Detect which cell encompasses the target text, then output its [X, Y] center coordinate. 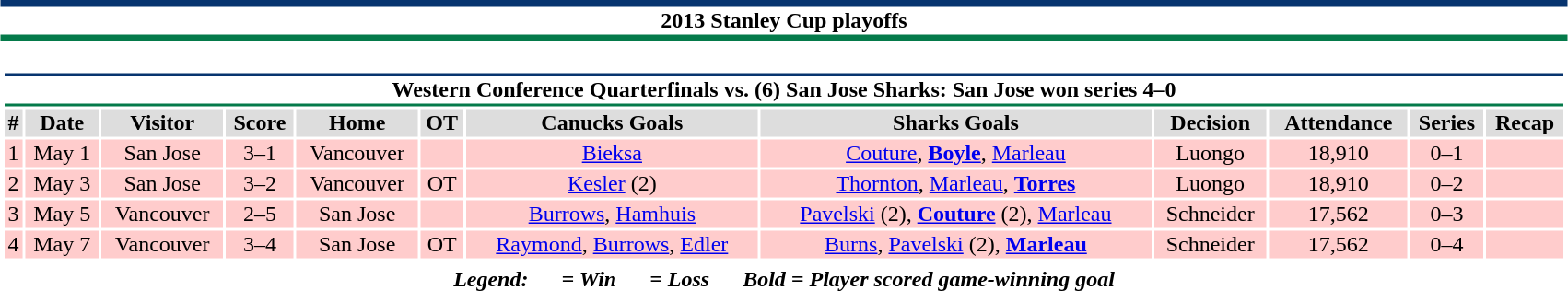
1 [13, 154]
Canucks Goals [612, 122]
3–2 [260, 183]
Burrows, Hamhuis [612, 215]
Couture, Boyle, Marleau [956, 154]
2–5 [260, 215]
Sharks Goals [956, 122]
# [13, 122]
0–2 [1447, 183]
Burns, Pavelski (2), Marleau [956, 244]
0–1 [1447, 154]
4 [13, 244]
Visitor [162, 122]
3 [13, 215]
Western Conference Quarterfinals vs. (6) San Jose Sharks: San Jose won series 4–0 [783, 90]
Recap [1524, 122]
Pavelski (2), Couture (2), Marleau [956, 215]
May 3 [63, 183]
May 5 [63, 215]
Attendance [1338, 122]
3–4 [260, 244]
Bieksa [612, 154]
Raymond, Burrows, Edler [612, 244]
0–3 [1447, 215]
Decision [1211, 122]
Home [357, 122]
Series [1447, 122]
May 7 [63, 244]
Date [63, 122]
Score [260, 122]
2013 Stanley Cup playoffs [784, 20]
May 1 [63, 154]
0–4 [1447, 244]
Kesler (2) [612, 183]
3–1 [260, 154]
Thornton, Marleau, Torres [956, 183]
2 [13, 183]
